Detect which cell encompasses the target text, then output its (X, Y) center coordinate. 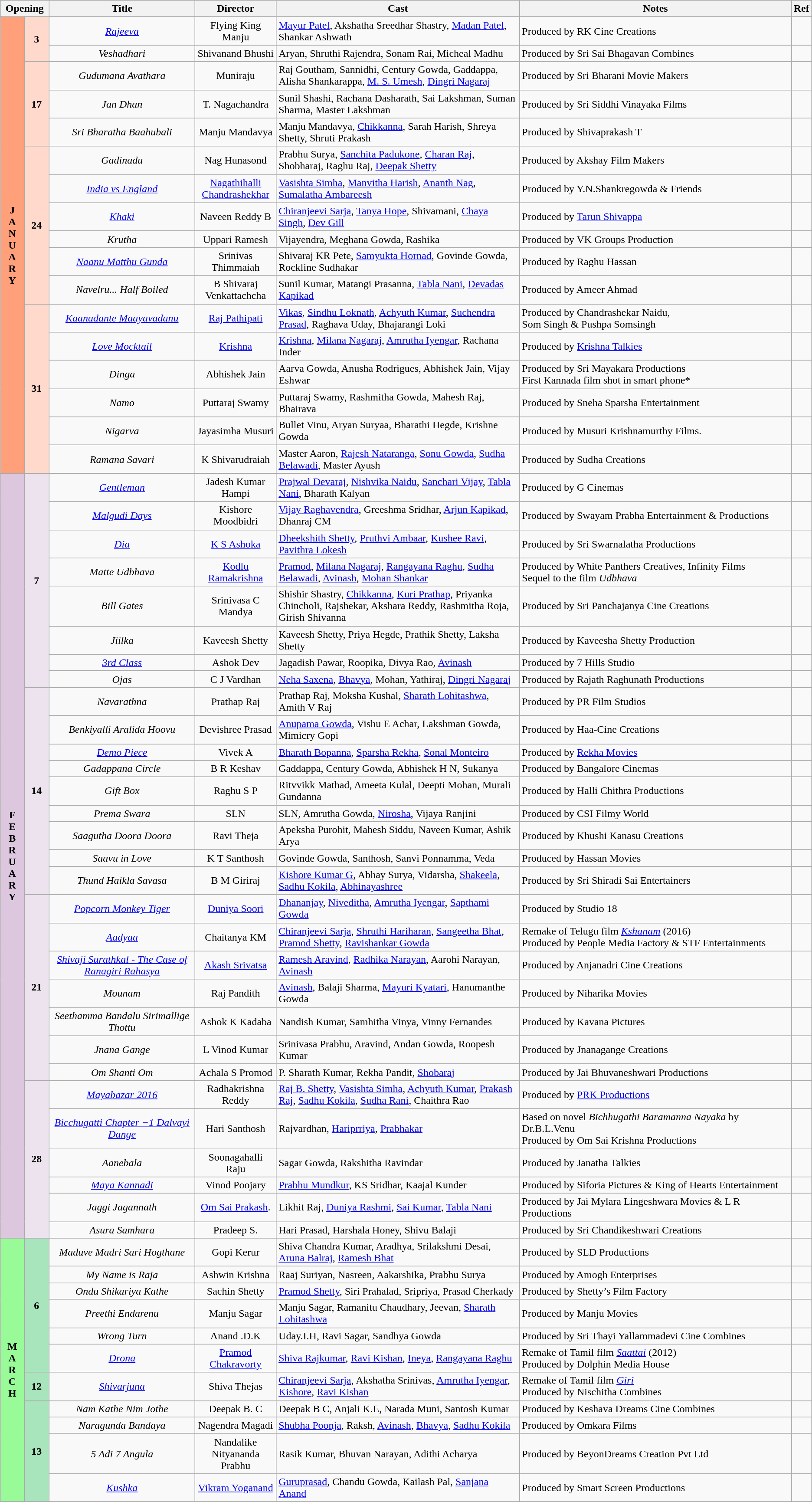
Shivanand Bhushi (236, 53)
Produced by Hassan Movies (655, 858)
MARCH (12, 1370)
Produced by Anjanadri Cine Creations (655, 965)
Kaveesh Shetty, Priya Hegde, Prathik Shetty, Laksha Shetty (398, 640)
Gadinadu (122, 161)
Anand .D.K (236, 1336)
Neha Saxena, Bhavya, Mohan, Yathiraj, Dingri Nagaraj (398, 679)
Shubha Poonja, Raksh, Avinash, Bhavya, Sadhu Kokila (398, 1425)
Jagadish Pawar, Roopika, Divya Rao, Avinash (398, 662)
Guruprasad, Chandu Gowda, Kailash Pal, Sanjana Anand (398, 1487)
Prema Swara (122, 813)
Produced by Manju Movies (655, 1314)
Title (122, 9)
Achala S Promod (236, 1072)
Srinivas Thimmaiah (236, 261)
Produced by Chandrashekar Naidu,Som Singh & Pushpa Somsingh (655, 318)
Kishore Moodbidri (236, 515)
Produced by Sri Swarnalatha Productions (655, 544)
Produced by Swayam Prabha Entertainment & Productions (655, 515)
Shiva Rajkumar, Ravi Kishan, Ineya, Rangayana Raghu (398, 1358)
Gadappana Circle (122, 769)
Seethamma Bandalu Sirimallige Thottu (122, 1021)
L Vinod Kumar (236, 1050)
Chiranjeevi Sarja, Akshatha Srinivas, Amrutha Iyengar, Kishore, Ravi Kishan (398, 1387)
Vivek A (236, 752)
Shiva Thejas (236, 1387)
FEBRUARY (12, 856)
Produced by Krishna Talkies (655, 346)
Matte Udbhava (122, 572)
Jadesh Kumar Hampi (236, 488)
Ritvvikk Mathad, Ameeta Kulal, Deepti Mohan, Murali Gundanna (398, 791)
Radhakrishna Reddy (236, 1094)
Raghu S P (236, 791)
Produced by Musuri Krishnamurthy Films. (655, 431)
K Shivarudraiah (236, 459)
Produced by White Panthers Creatives, Infinity Films Sequel to the film Udbhava (655, 572)
Drona (122, 1358)
Ramesh Aravind, Radhika Narayan, Aarohi Narayan, Avinash (398, 965)
Ramana Savari (122, 459)
Prajwal Devaraj, Nishvika Naidu, Sanchari Vijay, Tabla Nani, Bharath Kalyan (398, 488)
Aryan, Shruthi Rajendra, Sonam Rai, Micheal Madhu (398, 53)
Aarva Gowda, Anusha Rodrigues, Abhishek Jain, Vijay Eshwar (398, 375)
Nandish Kumar, Samhitha Vinya, Vinny Fernandes (398, 1021)
Produced by Sri Bharani Movie Makers (655, 75)
Apeksha Purohit, Mahesh Siddu, Naveen Kumar, Ashik Arya (398, 836)
Remake of Tamil film Giri Produced by Nischitha Combines (655, 1387)
Shiva Chandra Kumar, Aradhya, Srilakshmi Desai, Aruna Balraj, Ramesh Bhat (398, 1252)
Shivaraj KR Pete, Samyukta Hornad, Govinde Gowda, Rockline Sudhakar (398, 261)
Mayabazar 2016 (122, 1094)
Aadyaa (122, 937)
Soonagahalli Raju (236, 1163)
6 (36, 1305)
Deepak B. C (236, 1409)
India vs England (122, 188)
Jnana Gange (122, 1050)
Prabhu Mundkur, KS Sridhar, Kaajal Kunder (398, 1185)
Produced by Sri Chandikeshwari Creations (655, 1230)
Produced by Bangalore Cinemas (655, 769)
Saavu in Love (122, 858)
Produced by Rajath Raghunath Productions (655, 679)
Pradeep S. (236, 1230)
C J Vardhan (236, 679)
17 (36, 104)
Vikram Yoganand (236, 1487)
Raj Pandith (236, 994)
Dheekshith Shetty, Pruthvi Ambaar, Kushee Ravi, Pavithra Lokesh (398, 544)
My Name is Raja (122, 1275)
SLN (236, 813)
Love Mocktail (122, 346)
B Shivaraj Venkattachcha (236, 290)
Based on novel Bichhugathi Baramanna Nayaka by Dr.B.L.Venu Produced by Om Sai Krishna Productions (655, 1128)
21 (36, 987)
Kaanadante Maayavadanu (122, 318)
Produced by Janatha Talkies (655, 1163)
Sagar Gowda, Rakshitha Ravindar (398, 1163)
Nagathihalli Chandrashekhar (236, 188)
Produced by Khushi Kanasu Creations (655, 836)
Ashok Dev (236, 662)
Nag Hunasond (236, 161)
Saagutha Doora Doora (122, 836)
14 (36, 791)
Khaki (122, 217)
Produced by 7 Hills Studio (655, 662)
Nandalike Nityananda Prabhu (236, 1453)
Muniraju (236, 75)
Navarathna (122, 701)
Master Aaron, Rajesh Nataranga, Sonu Gowda, Sudha Belawadi, Master Ayush (398, 459)
Om Sai Prakash. (236, 1208)
24 (36, 225)
Naanu Matthu Gunda (122, 261)
Produced by PR Film Studios (655, 701)
Raj B. Shetty, Vasishta Simha, Achyuth Kumar, Prakash Raj, Sadhu Kokila, Sudha Rani, Chaithra Rao (398, 1094)
Namo (122, 403)
Malgudi Days (122, 515)
Veshadhari (122, 53)
Hari Prasad, Harshala Honey, Shivu Balaji (398, 1230)
Bharath Bopanna, Sparsha Rekha, Sonal Monteiro (398, 752)
Demo Piece (122, 752)
Sunil Kumar, Matangi Prasanna, Tabla Nani, Devadas Kapikad (398, 290)
Prabhu Surya, Sanchita Padukone, Charan Raj, Shobharaj, Raghu Raj, Deepak Shetty (398, 161)
Produced by Niharika Movies (655, 994)
Produced by Rekha Movies (655, 752)
Mounam (122, 994)
Abhishek Jain (236, 375)
Produced by Ameer Ahmad (655, 290)
Produced by Shivaprakash T (655, 132)
Bicchugatti Chapter −1 Dalvayi Dange (122, 1128)
Vikas, Sindhu Loknath, Achyuth Kumar, Suchendra Prasad, Raghava Uday, Bhajarangi Loki (398, 318)
Deepak B C, Anjali K.E, Narada Muni, Santosh Kumar (398, 1409)
Produced by Omkara Films (655, 1425)
Krishna, Milana Nagaraj, Amrutha Iyengar, Rachana Inder (398, 346)
Chiranjeevi Sarja, Tanya Hope, Shivamani, Chaya Singh, Dev Gill (398, 217)
Ref (802, 9)
Bullet Vinu, Aryan Suryaa, Bharathi Hegde, Krishne Gowda (398, 431)
K T Santhosh (236, 858)
Produced by Kavana Pictures (655, 1021)
Avinash, Balaji Sharma, Mayuri Kyatari, Hanumanthe Gowda (398, 994)
Krishna (236, 346)
Produced by Sri Sai Bhagavan Combines (655, 53)
Vasishta Simha, Manvitha Harish, Ananth Nag, Sumalatha Ambareesh (398, 188)
Produced by RK Cine Creations (655, 31)
Dhananjay, Niveditha, Amrutha Iyengar, Sapthami Gowda (398, 908)
Krutha (122, 239)
Ravi Theja (236, 836)
28 (36, 1159)
Hari Santhosh (236, 1128)
Likhit Raj, Duniya Rashmi, Sai Kumar, Tabla Nani (398, 1208)
Manju Sagar, Ramanitu Chaudhary, Jeevan, Sharath Lohitashwa (398, 1314)
Jiilka (122, 640)
Raj Goutham, Sannidhi, Century Gowda, Gaddappa, Alisha Shankarappa, M. S. Umesh, Dingri Nagaraj (398, 75)
Govinde Gowda, Santhosh, Sanvi Ponnamma, Veda (398, 858)
Jayasimha Musuri (236, 431)
Om Shanti Om (122, 1072)
Pramod, Milana Nagaraj, Rangayana Raghu, Sudha Belawadi, Avinash, Mohan Shankar (398, 572)
B R Keshav (236, 769)
Jaggi Jagannath (122, 1208)
Rajvardhan, Hariprriya, Prabhakar (398, 1128)
Vijayendra, Meghana Gowda, Rashika (398, 239)
Akash Srivatsa (236, 965)
Produced by Jai Bhuvaneshwari Productions (655, 1072)
Puttaraj Swamy (236, 403)
Produced by Halli Chithra Productions (655, 791)
P. Sharath Kumar, Rekha Pandit, Shobaraj (398, 1072)
Prathap Raj (236, 701)
Produced by VK Groups Production (655, 239)
Gentleman (122, 488)
Naragunda Bandaya (122, 1425)
Produced by Sri Panchajanya Cine Creations (655, 606)
Gaddappa, Century Gowda, Abhishek H N, Sukanya (398, 769)
Produced by Sri Siddhi Vinayaka Films (655, 104)
Srinivasa Prabhu, Aravind, Andan Gowda, Roopesh Kumar (398, 1050)
Prathap Raj, Moksha Kushal, Sharath Lohitashwa, Amith V Raj (398, 701)
Raj Pathipati (236, 318)
Gopi Kerur (236, 1252)
Remake of Telugu film Kshanam (2016) Produced by People Media Factory & STF Entertainments (655, 937)
Kushka (122, 1487)
Produced by G Cinemas (655, 488)
3rd Class (122, 662)
5 Adi 7 Angula (122, 1453)
Sri Bharatha Baahubali (122, 132)
Popcorn Monkey Tiger (122, 908)
Produced by Jai Mylara Lingeshwara Movies & L R Productions (655, 1208)
Produced by Shetty’s Film Factory (655, 1291)
Produced by Akshay Film Makers (655, 161)
Uppari Ramesh (236, 239)
Produced by Jnanagange Creations (655, 1050)
Kishore Kumar G, Abhay Surya, Vidarsha, Shakeela, Sadhu Kokila, Abhinayashree (398, 881)
Flying King Manju (236, 31)
Rasik Kumar, Bhuvan Narayan, Adithi Acharya (398, 1453)
3 (36, 39)
Nagendra Magadi (236, 1425)
Anupama Gowda, Vishu E Achar, Lakshman Gowda, Mimicry Gopi (398, 730)
31 (36, 388)
Navelru... Half Boiled (122, 290)
Chaitanya KM (236, 937)
Gift Box (122, 791)
Gudumana Avathara (122, 75)
Jan Dhan (122, 104)
Benkiyalli Aralida Hoovu (122, 730)
Maya Kannadi (122, 1185)
Thund Haikla Savasa (122, 881)
Uday.I.H, Ravi Sagar, Sandhya Gowda (398, 1336)
Opening (25, 9)
Produced by BeyonDreams Creation Pvt Ltd (655, 1453)
Ashok K Kadaba (236, 1021)
K S Ashoka (236, 544)
Notes (655, 9)
Vinod Poojary (236, 1185)
Manju Mandavya (236, 132)
Naveen Reddy B (236, 217)
Produced by Sri Thayi Yallammadevi Cine Combines (655, 1336)
Puttaraj Swamy, Rashmitha Gowda, Mahesh Raj, Bhairava (398, 403)
Produced by Y.N.Shankregowda & Friends (655, 188)
Nigarva (122, 431)
Produced by Kaveesha Shetty Production (655, 640)
Kaveesh Shetty (236, 640)
Dia (122, 544)
T. Nagachandra (236, 104)
Produced by Studio 18 (655, 908)
Remake of Tamil film Saattai (2012) Produced by Dolphin Media House (655, 1358)
JANUARY (12, 245)
Produced by Amogh Enterprises (655, 1275)
Manju Mandavya, Chikkanna, Sarah Harish, Shreya Shetty, Shruti Prakash (398, 132)
Produced by Keshava Dreams Cine Combines (655, 1409)
Raaj Suriyan, Nasreen, Aakarshika, Prabhu Surya (398, 1275)
Produced by CSI Filmy World (655, 813)
Ondu Shikariya Kathe (122, 1291)
Produced by Sneha Sparsha Entertainment (655, 403)
Ashwin Krishna (236, 1275)
Produced by Haa-Cine Creations (655, 730)
Shivaji Surathkal - The Case of Ranagiri Rahasya (122, 965)
Pramod Chakravorty (236, 1358)
Sunil Shashi, Rachana Dasharath, Sai Lakshman, Suman Sharma, Master Lakshman (398, 104)
Devishree Prasad (236, 730)
Shishir Shastry, Chikkanna, Kuri Prathap, Priyanka Chincholi, Rajshekar, Akshara Reddy, Rashmitha Roja, Girish Shivanna (398, 606)
Produced by Siforia Pictures & King of Hearts Entertainment (655, 1185)
Pramod Shetty, Siri Prahalad, Sripriya, Prasad Cherkady (398, 1291)
Produced by Raghu Hassan (655, 261)
Produced by Sri Mayakara Productions First Kannada film shot in smart phone* (655, 375)
Duniya Soori (236, 908)
Produced by PRK Productions (655, 1094)
Dinga (122, 375)
Produced by SLD Productions (655, 1252)
Cast (398, 9)
7 (36, 580)
Produced by Smart Screen Productions (655, 1487)
Mayur Patel, Akshatha Sreedhar Shastry, Madan Patel, Shankar Ashwath (398, 31)
Bill Gates (122, 606)
Rajeeva (122, 31)
Ojas (122, 679)
Preethi Endarenu (122, 1314)
Sachin Shetty (236, 1291)
Director (236, 9)
Produced by Tarun Shivappa (655, 217)
Chiranjeevi Sarja, Shruthi Hariharan, Sangeetha Bhat, Pramod Shetty, Ravishankar Gowda (398, 937)
Wrong Turn (122, 1336)
12 (36, 1387)
Manju Sagar (236, 1314)
Vijay Raghavendra, Greeshma Sridhar, Arjun Kapikad, Dhanraj CM (398, 515)
SLN, Amrutha Gowda, Nirosha, Vijaya Ranjini (398, 813)
13 (36, 1451)
Asura Samhara (122, 1230)
Maduve Madri Sari Hogthane (122, 1252)
Shivarjuna (122, 1387)
Produced by Sri Shiradi Sai Entertainers (655, 881)
Nam Kathe Nim Jothe (122, 1409)
Kodlu Ramakrishna (236, 572)
Produced by Sudha Creations (655, 459)
Srinivasa C Mandya (236, 606)
Aanebala (122, 1163)
B M Giriraj (236, 881)
